Detect which cell encompasses the target text, then output its (X, Y) center coordinate. 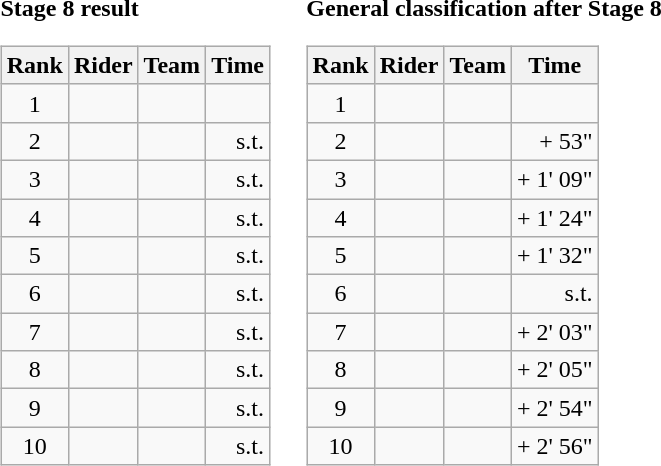
+ 1' 09" (554, 179)
+ 2' 54" (554, 408)
+ 2' 05" (554, 370)
+ 1' 24" (554, 217)
+ 53" (554, 141)
+ 1' 32" (554, 256)
+ 2' 03" (554, 332)
+ 2' 56" (554, 446)
